Extract the (X, Y) coordinate from the center of the cell holding the provided text.  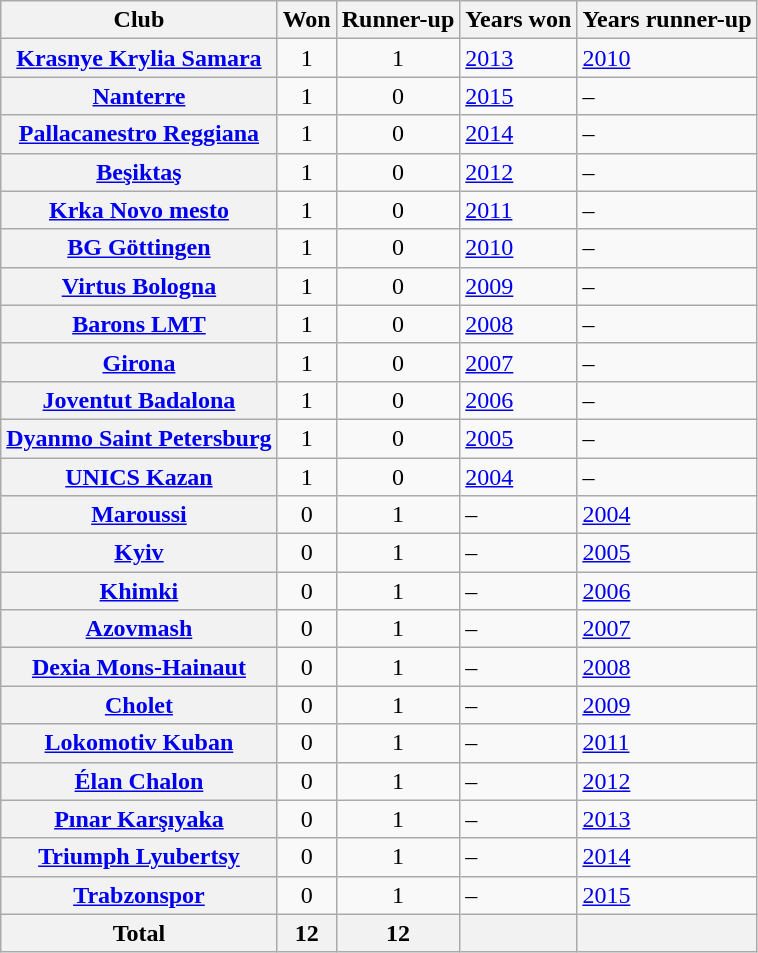
Nanterre (139, 96)
BG Göttingen (139, 248)
Dyanmo Saint Petersburg (139, 438)
Kyiv (139, 553)
Trabzonspor (139, 895)
Krka Novo mesto (139, 210)
Triumph Lyubertsy (139, 857)
Pınar Karşıyaka (139, 819)
Khimki (139, 591)
Club (139, 20)
Years runner-up (667, 20)
Pallacanestro Reggiana (139, 134)
Lokomotiv Kuban (139, 743)
Beşiktaş (139, 172)
Runner-up (398, 20)
Azovmash (139, 629)
Barons LMT (139, 324)
Dexia Mons-Hainaut (139, 667)
Cholet (139, 705)
Total (139, 933)
Won (306, 20)
Virtus Bologna (139, 286)
Élan Chalon (139, 781)
Years won (518, 20)
Maroussi (139, 515)
Krasnye Krylia Samara (139, 58)
UNICS Kazan (139, 477)
Joventut Badalona (139, 400)
Girona (139, 362)
